Locate the cell with the specified text and output its [x, y] center coordinate. 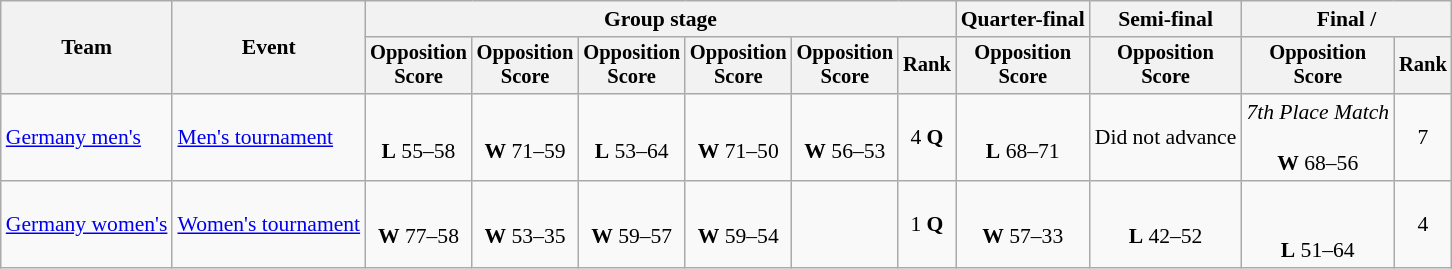
W 59–57 [632, 224]
4 Q [927, 138]
L 42–52 [1166, 224]
Team [87, 48]
4 [1423, 224]
L 51–64 [1318, 224]
7 [1423, 138]
Men's tournament [268, 138]
W 59–54 [738, 224]
W 56–53 [846, 138]
Germany women's [87, 224]
Semi-final [1166, 19]
W 53–35 [526, 224]
7th Place MatchW 68–56 [1318, 138]
Germany men's [87, 138]
Women's tournament [268, 224]
L 55–58 [418, 138]
W 77–58 [418, 224]
Final / [1346, 19]
1 Q [927, 224]
W 71–59 [526, 138]
Event [268, 48]
Did not advance [1166, 138]
W 57–33 [1023, 224]
L 68–71 [1023, 138]
Group stage [660, 19]
L 53–64 [632, 138]
Quarter-final [1023, 19]
W 71–50 [738, 138]
